Pinpoint the cell where the given text exists, returning its (x, y) midpoint coordinate. 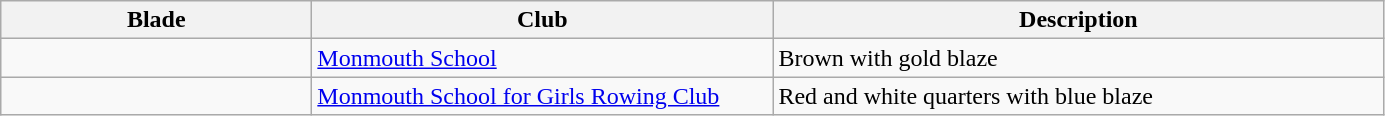
Monmouth School (542, 58)
Monmouth School for Girls Rowing Club (542, 96)
Red and white quarters with blue blaze (1078, 96)
Blade (156, 20)
Brown with gold blaze (1078, 58)
Club (542, 20)
Description (1078, 20)
